Determine the (X, Y) coordinate at the center of the cell enclosing the given text.  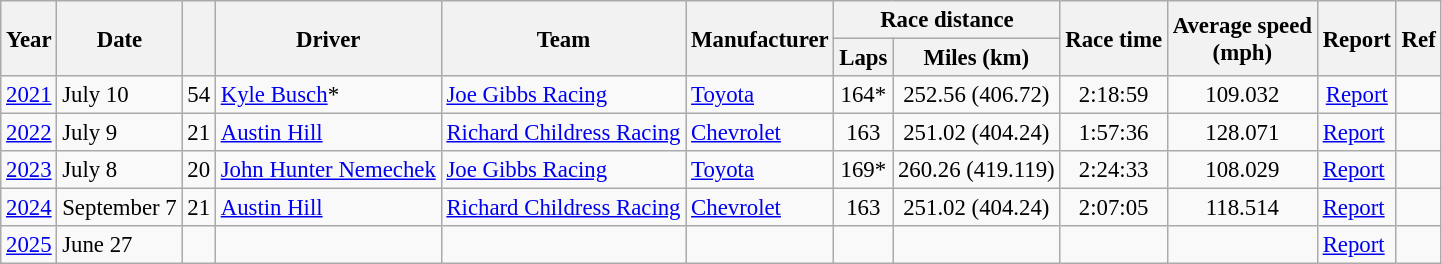
July 9 (120, 133)
2:18:59 (1114, 95)
Miles (km) (976, 58)
108.029 (1242, 170)
Manufacturer (760, 38)
John Hunter Nemechek (328, 170)
2021 (29, 95)
Kyle Busch* (328, 95)
260.26 (419.119) (976, 170)
Laps (864, 58)
Driver (328, 38)
2:24:33 (1114, 170)
Date (120, 38)
1:57:36 (1114, 133)
2022 (29, 133)
June 27 (120, 245)
Race time (1114, 38)
252.56 (406.72) (976, 95)
Year (29, 38)
2:07:05 (1114, 208)
July 8 (120, 170)
July 10 (120, 95)
169* (864, 170)
2023 (29, 170)
109.032 (1242, 95)
164* (864, 95)
2025 (29, 245)
2024 (29, 208)
20 (198, 170)
Race distance (947, 20)
September 7 (120, 208)
Ref (1418, 38)
Average speed(mph) (1242, 38)
54 (198, 95)
128.071 (1242, 133)
Team (564, 38)
118.514 (1242, 208)
